Determine the [X, Y] coordinate at the center of the cell enclosing the given text.  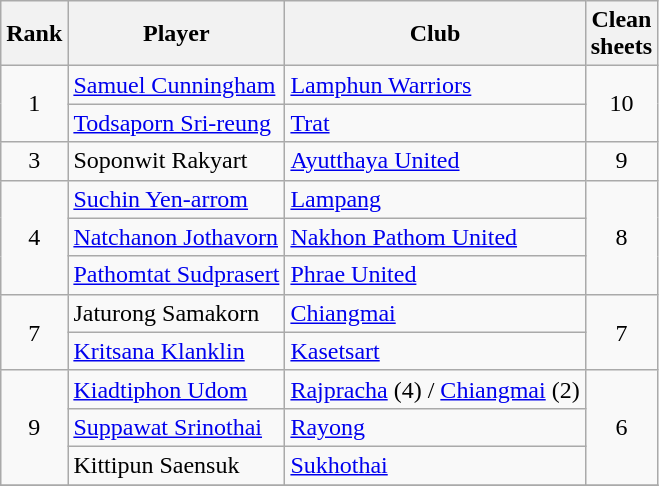
Samuel Cunningham [176, 85]
8 [621, 237]
1 [34, 104]
Lampang [435, 199]
Todsaporn Sri-reung [176, 123]
Kasetsart [435, 351]
Pathomtat Sudprasert [176, 275]
10 [621, 104]
Kritsana Klanklin [176, 351]
Suchin Yen-arrom [176, 199]
Cleansheets [621, 34]
Lamphun Warriors [435, 85]
Chiangmai [435, 313]
Kiadtiphon Udom [176, 389]
Rajpracha (4) / Chiangmai (2) [435, 389]
3 [34, 161]
Player [176, 34]
6 [621, 427]
Rank [34, 34]
Ayutthaya United [435, 161]
Nakhon Pathom United [435, 237]
Trat [435, 123]
Rayong [435, 427]
Jaturong Samakorn [176, 313]
Soponwit Rakyart [176, 161]
Club [435, 34]
Natchanon Jothavorn [176, 237]
Suppawat Srinothai [176, 427]
4 [34, 237]
Kittipun Saensuk [176, 465]
Phrae United [435, 275]
Sukhothai [435, 465]
